Find where the given text appears and provide that cell's center as (X, Y) coordinate. 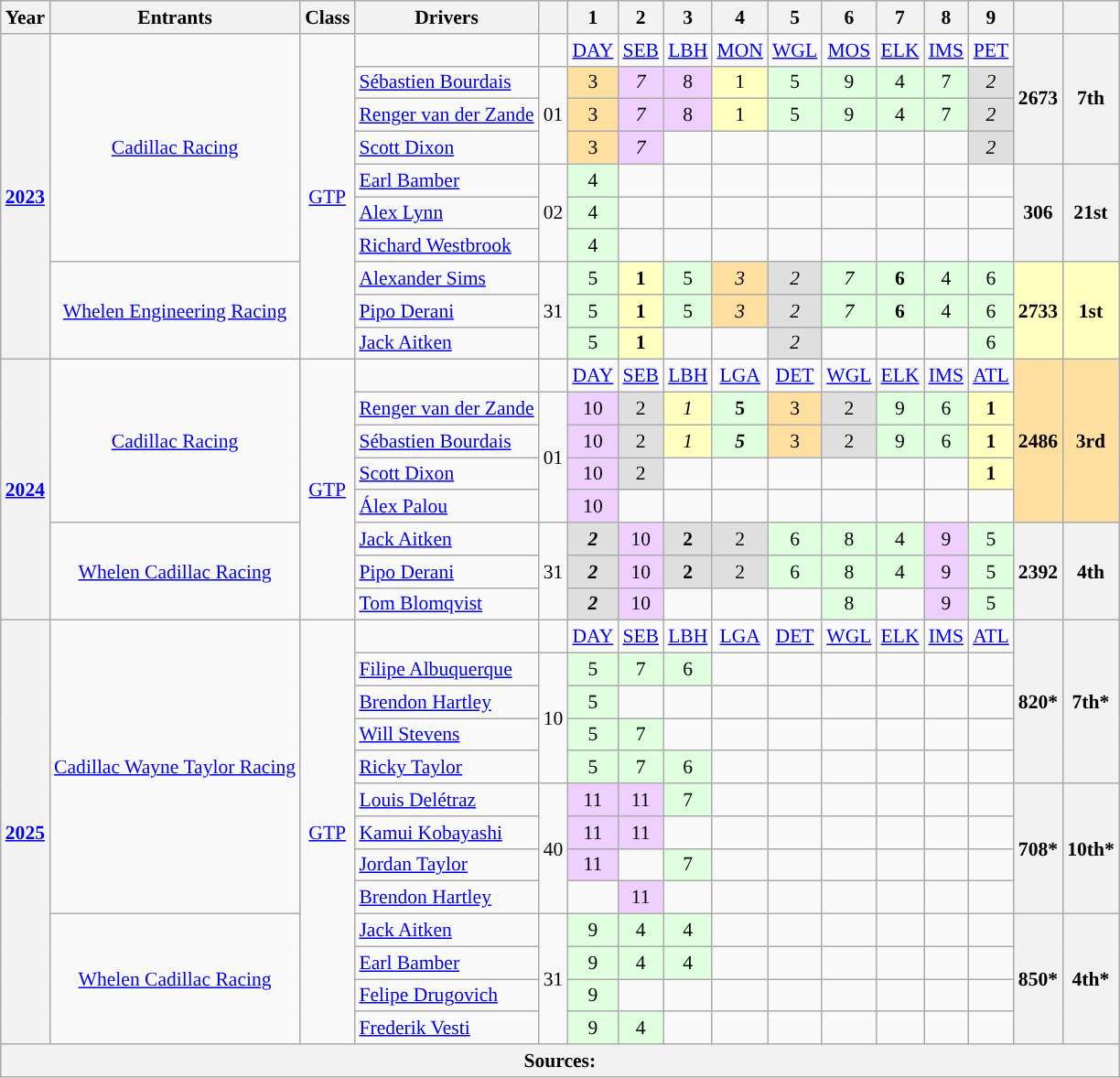
Frederik Vesti (447, 1029)
Jordan Taylor (447, 865)
Álex Palou (447, 507)
MON (739, 50)
Class (328, 17)
2673 (1038, 99)
Alexander Sims (447, 278)
2023 (26, 197)
Ricky Taylor (447, 768)
850* (1038, 979)
3rd (1091, 441)
Whelen Engineering Racing (175, 311)
21st (1091, 212)
10th* (1091, 848)
Will Stevens (447, 735)
Richard Westbrook (447, 246)
2025 (26, 833)
4th (1091, 571)
Louis Delétraz (447, 800)
MOS (849, 50)
Tom Blomqvist (447, 604)
Drivers (447, 17)
2733 (1038, 311)
Felipe Drugovich (447, 996)
Kamui Kobayashi (447, 833)
02 (554, 212)
2024 (26, 490)
820* (1038, 702)
708* (1038, 848)
306 (1038, 212)
Alex Lynn (447, 213)
Entrants (175, 17)
Year (26, 17)
Filipe Albuquerque (447, 670)
1st (1091, 311)
2392 (1038, 571)
PET (991, 50)
40 (554, 848)
Sources: (560, 1061)
Cadillac Wayne Taylor Racing (175, 767)
7th (1091, 99)
4th* (1091, 979)
2486 (1038, 441)
7th* (1091, 702)
